Locate the cell with the specified text and output its (x, y) center coordinate. 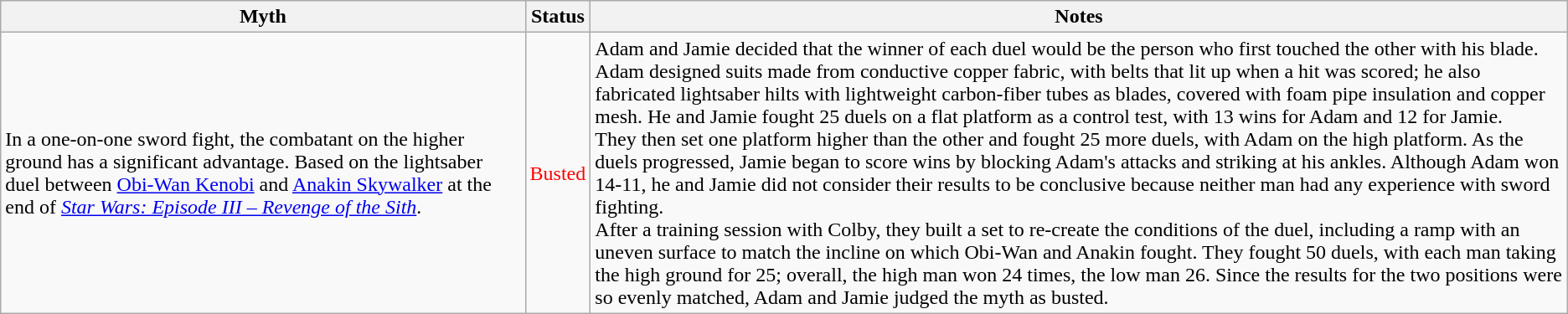
Myth (263, 17)
Notes (1079, 17)
Status (558, 17)
Busted (558, 172)
